Scan for the cell matching the given text and deliver its [X, Y] coordinate at center. 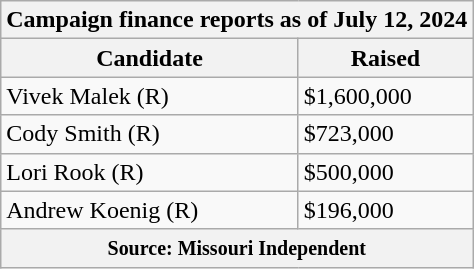
$723,000 [385, 134]
Vivek Malek (R) [150, 96]
Candidate [150, 58]
Andrew Koenig (R) [150, 210]
Cody Smith (R) [150, 134]
$500,000 [385, 172]
$1,600,000 [385, 96]
Raised [385, 58]
$196,000 [385, 210]
Source: Missouri Independent [237, 248]
Campaign finance reports as of July 12, 2024 [237, 20]
Lori Rook (R) [150, 172]
